Extract the [x, y] coordinate from the center of the cell holding the provided text.  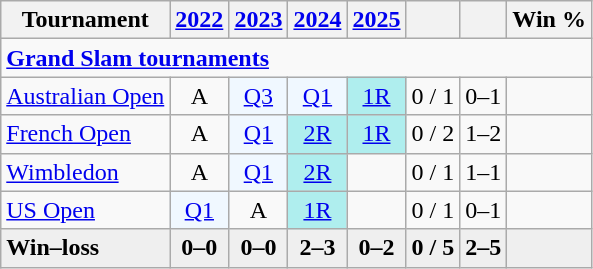
Grand Slam tournaments [296, 58]
0–2 [376, 248]
Tournament [86, 20]
2–5 [484, 248]
Q3 [258, 96]
Win–loss [86, 248]
2022 [200, 20]
2023 [258, 20]
1–1 [484, 172]
French Open [86, 134]
Win % [550, 20]
Australian Open [86, 96]
2025 [376, 20]
0 / 5 [433, 248]
1–2 [484, 134]
US Open [86, 210]
0 / 2 [433, 134]
Wimbledon [86, 172]
2024 [318, 20]
2–3 [318, 248]
